Search for the cell housing the specified text and yield its (x, y) center coordinate. 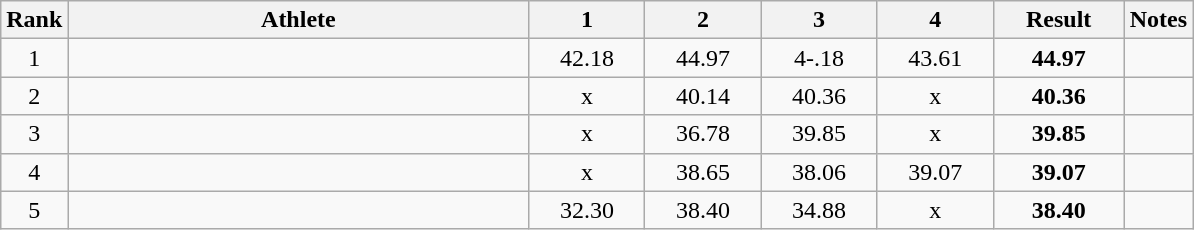
Rank (34, 20)
Notes (1158, 20)
32.30 (587, 210)
38.65 (703, 172)
Athlete (298, 20)
34.88 (819, 210)
5 (34, 210)
Result (1058, 20)
43.61 (935, 58)
4-.18 (819, 58)
38.06 (819, 172)
36.78 (703, 134)
42.18 (587, 58)
40.14 (703, 96)
